Output the (X, Y) coordinate of the center of the cell containing the given text.  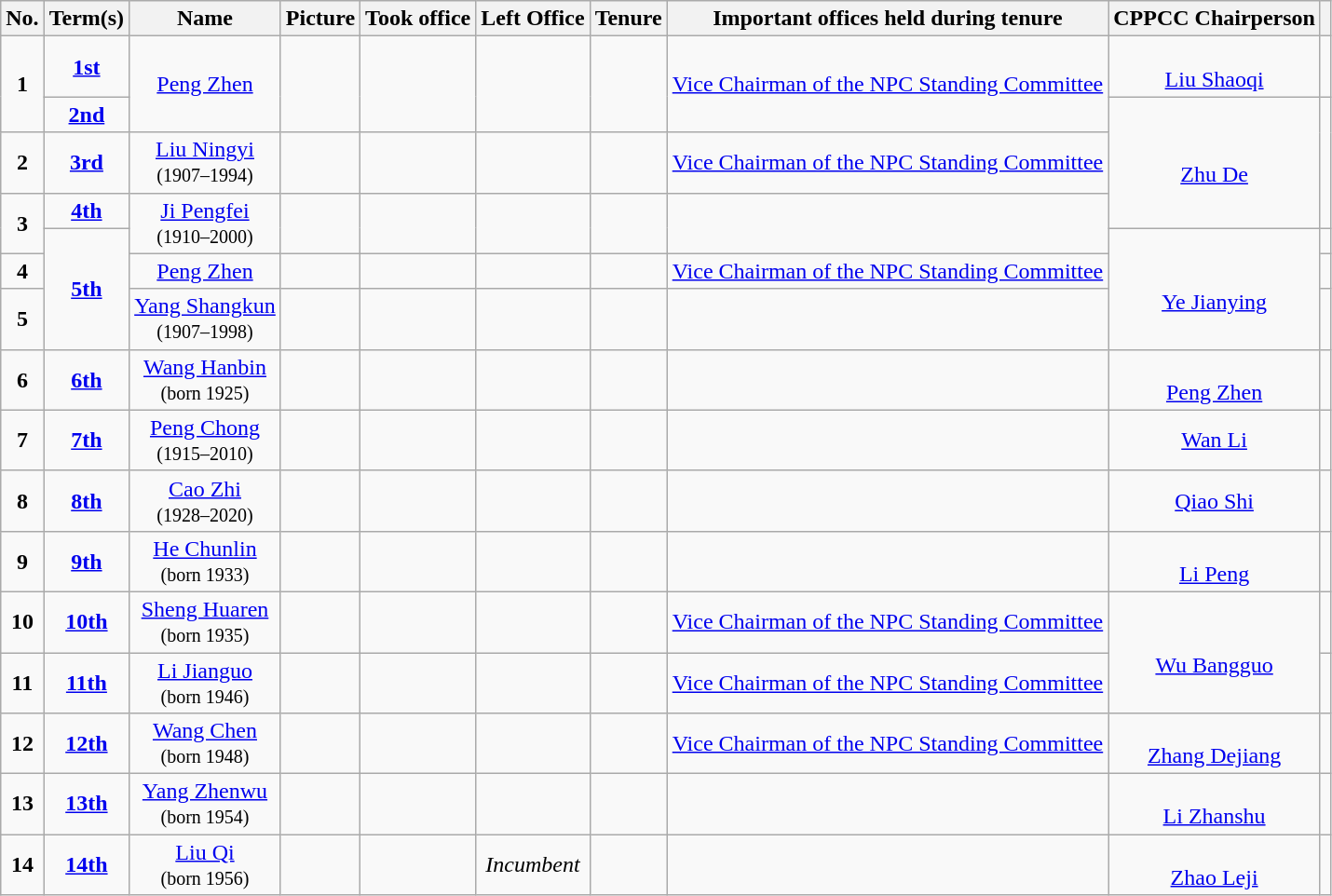
Qiao Shi (1215, 501)
Liu Shaoqi (1215, 67)
Ji Pengfei(1910–2000) (205, 224)
Picture (320, 19)
Wan Li (1215, 440)
Zhu De (1215, 162)
7 (22, 440)
9 (22, 561)
No. (22, 19)
Li Peng (1215, 561)
1 (22, 84)
Term(s) (87, 19)
CPPCC Chairperson (1215, 19)
Took office (418, 19)
Yang Zhenwu(born 1954) (205, 805)
Li Jianguo(born 1946) (205, 682)
Liu Qi(born 1956) (205, 864)
Peng Chong(1915–2010) (205, 440)
4th (87, 210)
3 (22, 224)
Li Zhanshu (1215, 805)
Ye Jianying (1215, 289)
13 (22, 805)
Liu Ningyi(1907–1994) (205, 162)
Left Office (533, 19)
Wu Bangguo (1215, 652)
Cao Zhi(1928–2020) (205, 501)
6th (87, 380)
11 (22, 682)
6 (22, 380)
Wang Hanbin(born 1925) (205, 380)
14 (22, 864)
8 (22, 501)
2nd (87, 115)
Tenure (628, 19)
Wang Chen(born 1948) (205, 743)
5th (87, 289)
2 (22, 162)
8th (87, 501)
7th (87, 440)
3rd (87, 162)
Zhao Leji (1215, 864)
4 (22, 271)
Name (205, 19)
He Chunlin(born 1933) (205, 561)
12 (22, 743)
14th (87, 864)
10th (87, 622)
13th (87, 805)
10 (22, 622)
9th (87, 561)
1st (87, 67)
Sheng Huaren(born 1935) (205, 622)
Yang Shangkun(1907–1998) (205, 319)
Important offices held during tenure (888, 19)
12th (87, 743)
5 (22, 319)
Zhang Dejiang (1215, 743)
Incumbent (533, 864)
11th (87, 682)
